Output the (x, y) coordinate of the center of the cell containing the given text.  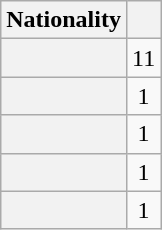
11 (143, 58)
Nationality (64, 20)
